Search for the cell housing the specified text and yield its (x, y) center coordinate. 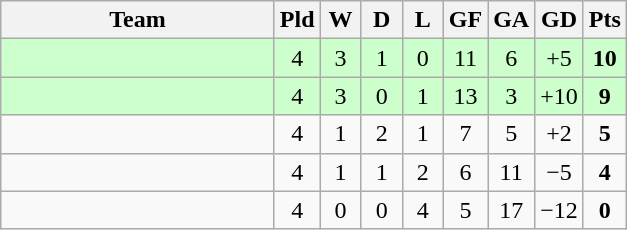
Team (138, 20)
9 (604, 96)
−5 (560, 172)
GA (512, 20)
GF (465, 20)
+2 (560, 134)
W (340, 20)
GD (560, 20)
7 (465, 134)
L (422, 20)
17 (512, 210)
13 (465, 96)
+10 (560, 96)
−12 (560, 210)
10 (604, 58)
+5 (560, 58)
Pts (604, 20)
Pld (297, 20)
D (382, 20)
